From the cell containing the given text, extract its center point as (X, Y) coordinate. 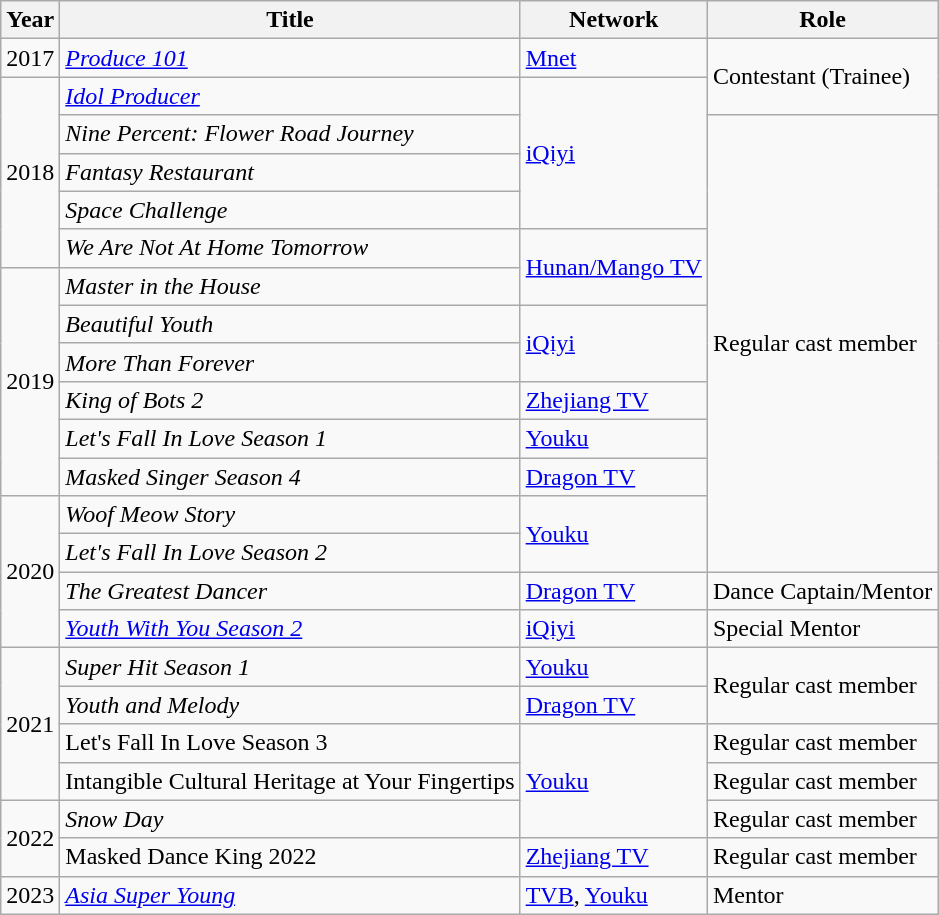
Super Hit Season 1 (290, 667)
Snow Day (290, 819)
Network (614, 20)
Youth and Melody (290, 705)
Let's Fall In Love Season 1 (290, 438)
Title (290, 20)
2022 (30, 838)
Idol Producer (290, 96)
Special Mentor (822, 629)
TVB, Youku (614, 895)
2018 (30, 172)
Dance Captain/Mentor (822, 591)
2023 (30, 895)
2020 (30, 572)
Let's Fall In Love Season 2 (290, 553)
Mentor (822, 895)
Youth With You Season 2 (290, 629)
King of Bots 2 (290, 400)
Produce 101 (290, 58)
Woof Meow Story (290, 515)
We Are Not At Home Tomorrow (290, 248)
Intangible Cultural Heritage at Your Fingertips (290, 781)
2019 (30, 381)
Let's Fall In Love Season 3 (290, 743)
Hunan/Mango TV (614, 267)
The Greatest Dancer (290, 591)
Masked Singer Season 4 (290, 477)
Space Challenge (290, 210)
Masked Dance King 2022 (290, 857)
2021 (30, 724)
Beautiful Youth (290, 324)
More Than Forever (290, 362)
Role (822, 20)
Contestant (Trainee) (822, 77)
Mnet (614, 58)
Fantasy Restaurant (290, 172)
Asia Super Young (290, 895)
Nine Percent: Flower Road Journey (290, 134)
Year (30, 20)
Master in the House (290, 286)
2017 (30, 58)
